Return (x, y) of the center of cell containing provided text 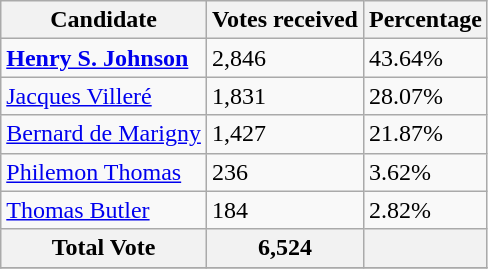
Bernard de Marigny (104, 134)
2.82% (425, 210)
21.87% (425, 134)
2,846 (284, 58)
Henry S. Johnson (104, 58)
1,427 (284, 134)
Percentage (425, 20)
43.64% (425, 58)
1,831 (284, 96)
28.07% (425, 96)
Candidate (104, 20)
Total Vote (104, 248)
3.62% (425, 172)
Votes received (284, 20)
Philemon Thomas (104, 172)
6,524 (284, 248)
184 (284, 210)
Jacques Villeré (104, 96)
236 (284, 172)
Thomas Butler (104, 210)
